Return the (x, y) coordinate for the center point of the cell that contains the specified text.  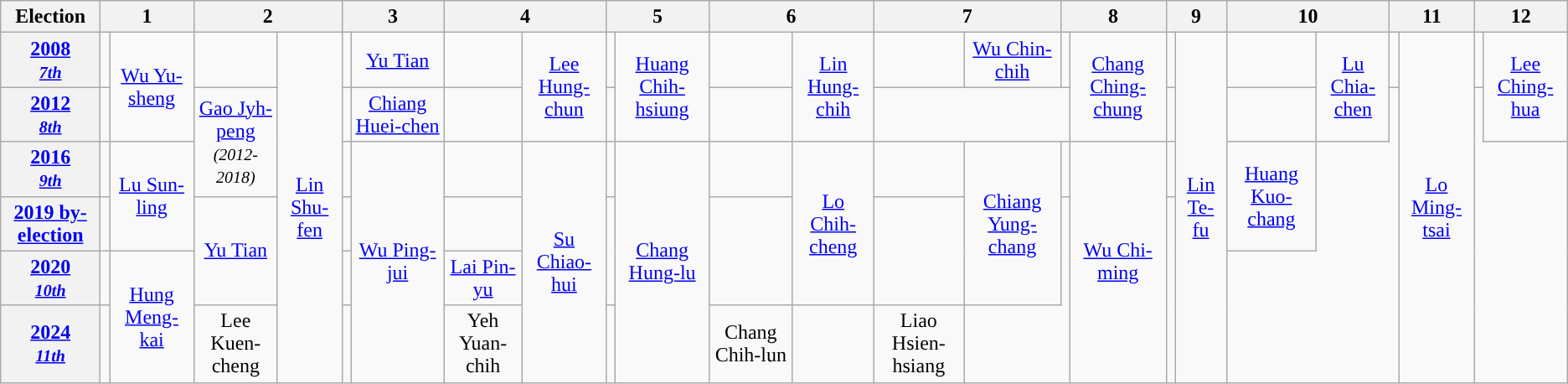
Chiang Yung-chang (1013, 223)
20128th (50, 114)
5 (658, 17)
Lee Kuen-cheng (235, 344)
Wu Ping-jui (397, 262)
Lin Shu-fen (310, 208)
Wu Chin-chih (1013, 60)
8 (1113, 17)
4 (525, 17)
Lin Te-fu (1201, 208)
202411th (50, 344)
3 (393, 17)
Liao Hsien-hsiang (919, 344)
Lee Ching-hua (1525, 87)
Lai Pin-yu (482, 278)
Wu Yu-sheng (152, 87)
9 (1196, 17)
11 (1432, 17)
Chang Chih-lun (750, 344)
Chiang Huei-chen (397, 114)
10 (1308, 17)
Chang Hung-lu (662, 262)
Gao Jyh-peng(2012-2018) (235, 142)
7 (967, 17)
Lin Hung-chih (833, 87)
2 (268, 17)
Lu Chia-chen (1354, 87)
20169th (50, 169)
202010th (50, 278)
Lee Hung-chun (565, 87)
1 (147, 17)
Lo Chih-cheng (833, 223)
Hung Meng-kai (152, 317)
20087th (50, 60)
2019 by-election (50, 223)
Huang Chih-hsiung (662, 87)
Election (50, 17)
Lo Ming-tsai (1436, 208)
Wu Chi-ming (1117, 262)
Lu Sun-ling (152, 196)
6 (791, 17)
Huang Kuo-chang (1271, 196)
12 (1521, 17)
Chang Ching-chung (1117, 87)
Yeh Yuan-chih (482, 344)
Su Chiao-hui (565, 262)
